From the cell containing the given text, extract its center point as (X, Y) coordinate. 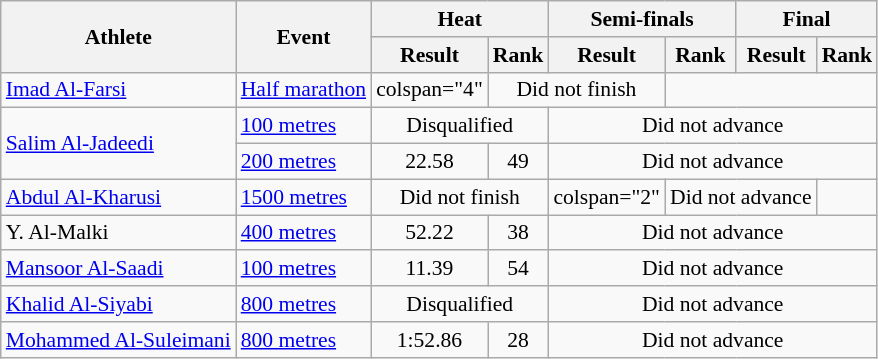
Mansoor Al-Saadi (118, 269)
11.39 (430, 269)
Heat (460, 19)
38 (518, 233)
Khalid Al-Siyabi (118, 304)
Event (304, 36)
54 (518, 269)
Final (806, 19)
Half marathon (304, 90)
Imad Al-Farsi (118, 90)
400 metres (304, 233)
colspan="4" (430, 90)
52.22 (430, 233)
22.58 (430, 162)
200 metres (304, 162)
Mohammed Al-Suleimani (118, 340)
colspan="2" (606, 197)
Semi-finals (642, 19)
Abdul Al-Kharusi (118, 197)
Y. Al-Malki (118, 233)
1:52.86 (430, 340)
Athlete (118, 36)
1500 metres (304, 197)
28 (518, 340)
Salim Al-Jadeedi (118, 144)
49 (518, 162)
